Extract the (x, y) coordinate from the center of the cell holding the provided text.  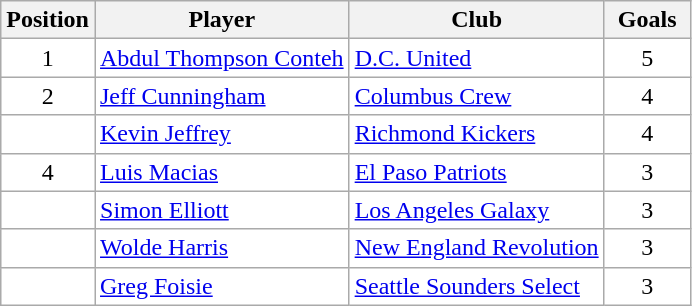
Columbus Crew (476, 96)
Jeff Cunningham (222, 96)
Luis Macias (222, 172)
Simon Elliott (222, 210)
Kevin Jeffrey (222, 134)
Club (476, 20)
Position (48, 20)
Player (222, 20)
Goals (647, 20)
Seattle Sounders Select (476, 286)
5 (647, 58)
El Paso Patriots (476, 172)
1 (48, 58)
Los Angeles Galaxy (476, 210)
Richmond Kickers (476, 134)
Greg Foisie (222, 286)
Wolde Harris (222, 248)
New England Revolution (476, 248)
2 (48, 96)
Abdul Thompson Conteh (222, 58)
D.C. United (476, 58)
